Search for the cell housing the specified text and yield its [x, y] center coordinate. 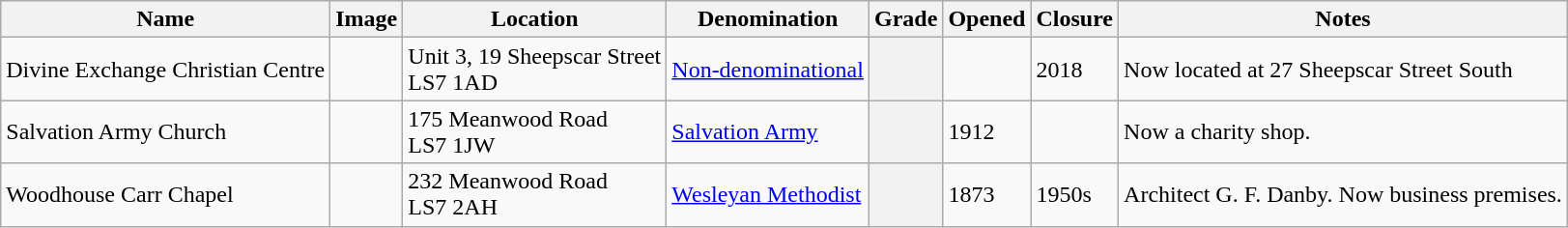
Now a charity shop. [1343, 131]
Now located at 27 Sheepscar Street South [1343, 70]
Woodhouse Carr Chapel [166, 195]
Wesleyan Methodist [768, 195]
Salvation Army [768, 131]
Unit 3, 19 Sheepscar StreetLS7 1AD [535, 70]
2018 [1074, 70]
175 Meanwood RoadLS7 1JW [535, 131]
Grade [905, 19]
Notes [1343, 19]
Name [166, 19]
Architect G. F. Danby. Now business premises. [1343, 195]
Divine Exchange Christian Centre [166, 70]
Location [535, 19]
1912 [987, 131]
Image [367, 19]
1950s [1074, 195]
Non-denominational [768, 70]
Closure [1074, 19]
Denomination [768, 19]
1873 [987, 195]
Opened [987, 19]
232 Meanwood RoadLS7 2AH [535, 195]
Salvation Army Church [166, 131]
